From the cell containing the given text, extract its center point as [X, Y] coordinate. 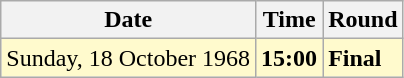
Time [290, 20]
15:00 [290, 58]
Final [363, 58]
Round [363, 20]
Sunday, 18 October 1968 [128, 58]
Date [128, 20]
